For the text-containing cell, return its midpoint in (X, Y) coordinate format. 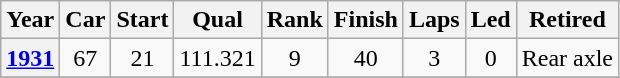
Led (490, 20)
Rank (294, 20)
Laps (434, 20)
1931 (30, 58)
3 (434, 58)
40 (366, 58)
111.321 (218, 58)
21 (142, 58)
9 (294, 58)
Year (30, 20)
67 (86, 58)
Retired (567, 20)
Car (86, 20)
Qual (218, 20)
0 (490, 58)
Rear axle (567, 58)
Start (142, 20)
Finish (366, 20)
